Extract the (x, y) coordinate from the center of the cell holding the provided text.  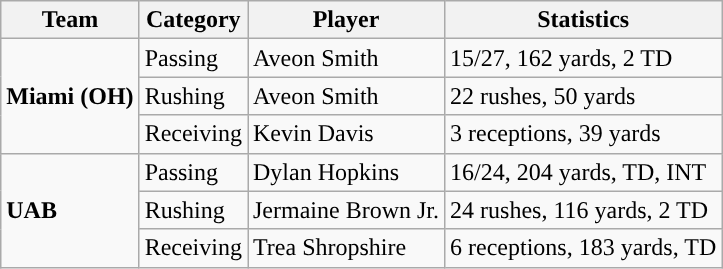
3 receptions, 39 yards (584, 134)
Player (346, 20)
Miami (OH) (70, 96)
Kevin Davis (346, 134)
Jermaine Brown Jr. (346, 210)
Statistics (584, 20)
15/27, 162 yards, 2 TD (584, 58)
UAB (70, 210)
24 rushes, 116 yards, 2 TD (584, 210)
16/24, 204 yards, TD, INT (584, 172)
22 rushes, 50 yards (584, 96)
Dylan Hopkins (346, 172)
Team (70, 20)
Category (193, 20)
Trea Shropshire (346, 248)
6 receptions, 183 yards, TD (584, 248)
